Capture the cell that displays the provided text and extract its [X, Y] central coordinate. 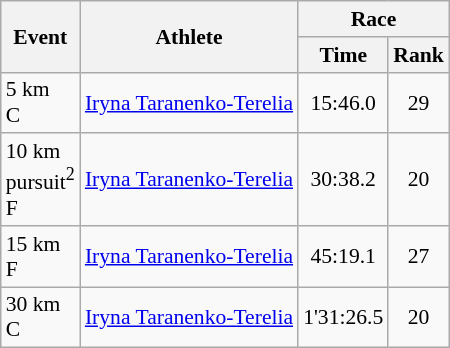
30:38.2 [343, 180]
Race [374, 19]
Event [40, 36]
15:46.0 [343, 102]
5 km C [40, 102]
Athlete [189, 36]
Time [343, 55]
30 km C [40, 318]
15 km F [40, 256]
Rank [418, 55]
1'31:26.5 [343, 318]
10 km pursuit2 F [40, 180]
29 [418, 102]
27 [418, 256]
45:19.1 [343, 256]
